Provide the [X, Y] coordinate of the cell's center where the given text is located.  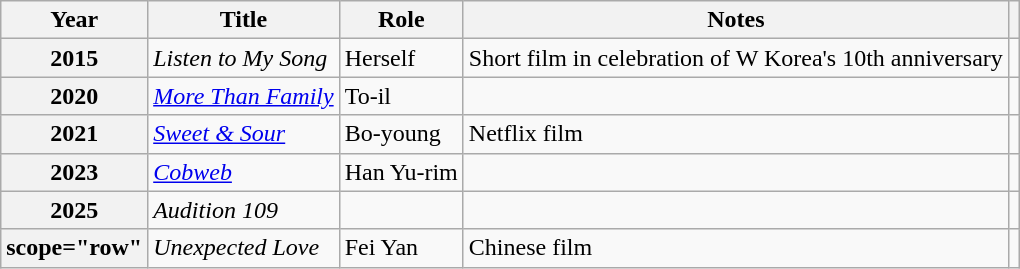
Audition 109 [244, 210]
2021 [74, 134]
Year [74, 20]
Listen to My Song [244, 58]
Role [401, 20]
Title [244, 20]
2020 [74, 96]
2025 [74, 210]
Sweet & Sour [244, 134]
Fei Yan [401, 248]
Han Yu-rim [401, 172]
scope="row" [74, 248]
Cobweb [244, 172]
Chinese film [736, 248]
Bo-young [401, 134]
Short film in celebration of W Korea's 10th anniversary [736, 58]
Unexpected Love [244, 248]
2023 [74, 172]
More Than Family [244, 96]
Herself [401, 58]
To-il [401, 96]
Notes [736, 20]
2015 [74, 58]
Netflix film [736, 134]
